Extract the [X, Y] coordinate from the center of the cell holding the provided text.  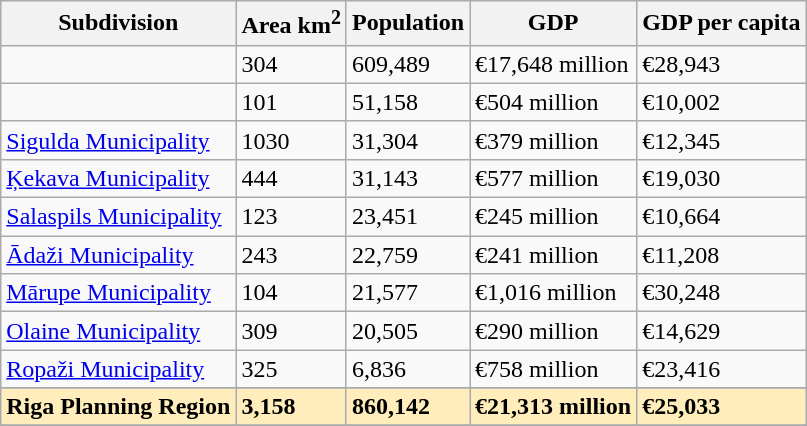
860,142 [408, 407]
Ropaži Municipality [118, 369]
31,304 [408, 140]
1030 [292, 140]
31,143 [408, 178]
€28,943 [722, 64]
3,158 [292, 407]
123 [292, 217]
€504 million [554, 102]
20,505 [408, 331]
Population [408, 24]
€17,648 million [554, 64]
22,759 [408, 255]
€379 million [554, 140]
€19,030 [722, 178]
325 [292, 369]
6,836 [408, 369]
243 [292, 255]
€10,002 [722, 102]
444 [292, 178]
Mārupe Municipality [118, 293]
€241 million [554, 255]
€11,208 [722, 255]
€577 million [554, 178]
51,158 [408, 102]
21,577 [408, 293]
GDP [554, 24]
€25,033 [722, 407]
€758 million [554, 369]
23,451 [408, 217]
104 [292, 293]
Olaine Municipality [118, 331]
€1,016 million [554, 293]
Salaspils Municipality [118, 217]
Ķekava Municipality [118, 178]
€30,248 [722, 293]
GDP per capita [722, 24]
309 [292, 331]
Ādaži Municipality [118, 255]
€21,313 million [554, 407]
€290 million [554, 331]
Riga Planning Region [118, 407]
304 [292, 64]
Area km2 [292, 24]
€12,345 [722, 140]
€10,664 [722, 217]
101 [292, 102]
Subdivision [118, 24]
€23,416 [722, 369]
€245 million [554, 217]
609,489 [408, 64]
Sigulda Municipality [118, 140]
€14,629 [722, 331]
